From the cell containing the given text, extract its center point as (x, y) coordinate. 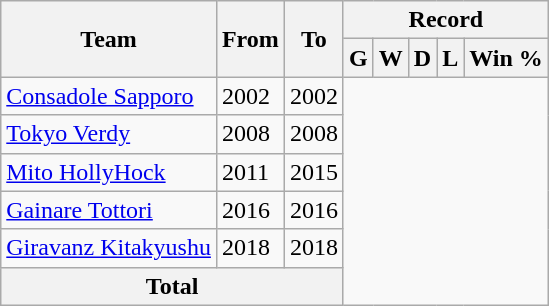
D (422, 58)
2011 (250, 172)
Consadole Sapporo (109, 96)
L (450, 58)
Giravanz Kitakyushu (109, 248)
Mito HollyHock (109, 172)
G (358, 58)
2015 (314, 172)
From (250, 39)
To (314, 39)
Gainare Tottori (109, 210)
Record (446, 20)
Team (109, 39)
Tokyo Verdy (109, 134)
Win % (506, 58)
W (390, 58)
Total (172, 286)
